Detect which cell encompasses the target text, then output its (X, Y) center coordinate. 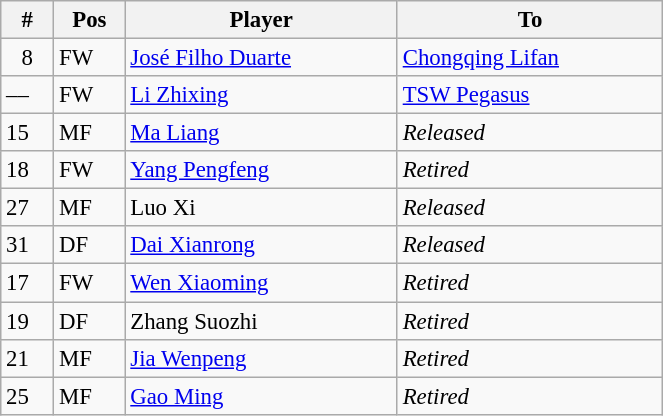
Luo Xi (261, 208)
15 (28, 133)
19 (28, 321)
Ma Liang (261, 133)
27 (28, 208)
To (530, 20)
TSW Pegasus (530, 95)
–– (28, 95)
Jia Wenpeng (261, 358)
Dai Xianrong (261, 245)
Player (261, 20)
Zhang Suozhi (261, 321)
Gao Ming (261, 396)
Pos (90, 20)
17 (28, 283)
Li Zhixing (261, 95)
Chongqing Lifan (530, 58)
Wen Xiaoming (261, 283)
8 (28, 58)
# (28, 20)
Yang Pengfeng (261, 170)
31 (28, 245)
18 (28, 170)
José Filho Duarte (261, 58)
21 (28, 358)
25 (28, 396)
